Locate the cell with the specified text and output its [X, Y] center coordinate. 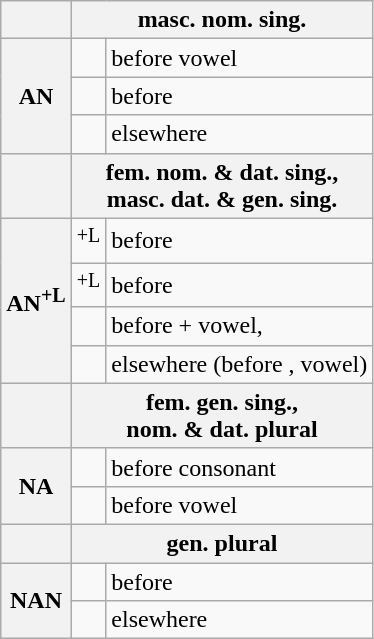
NAN [36, 601]
fem. nom. & dat. sing.,masc. dat. & gen. sing. [222, 186]
AN+L [36, 300]
NA [36, 486]
gen. plural [222, 543]
fem. gen. sing.,nom. & dat. plural [222, 416]
AN [36, 96]
masc. nom. sing. [222, 20]
elsewhere (before , vowel) [240, 364]
before consonant [240, 467]
before + vowel, [240, 326]
